Output the [X, Y] coordinate of the center of the cell containing the given text.  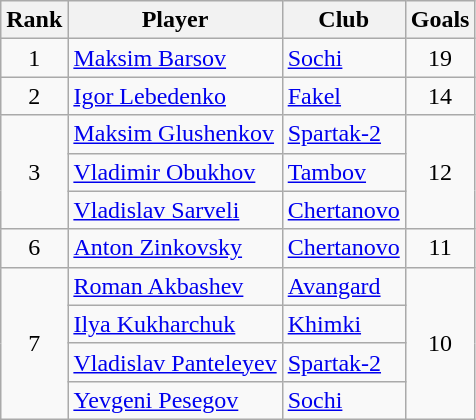
Vladislav Panteleyev [175, 362]
Igor Lebedenko [175, 96]
14 [440, 96]
Anton Zinkovsky [175, 248]
10 [440, 343]
Avangard [344, 286]
Tambov [344, 172]
19 [440, 58]
Maksim Barsov [175, 58]
Maksim Glushenkov [175, 134]
6 [34, 248]
11 [440, 248]
Player [175, 20]
7 [34, 343]
Goals [440, 20]
1 [34, 58]
Vladimir Obukhov [175, 172]
Ilya Kukharchuk [175, 324]
3 [34, 172]
Fakel [344, 96]
Vladislav Sarveli [175, 210]
2 [34, 96]
Rank [34, 20]
Club [344, 20]
Khimki [344, 324]
Yevgeni Pesegov [175, 400]
12 [440, 172]
Roman Akbashev [175, 286]
